For the text-containing cell, return its midpoint in (X, Y) coordinate format. 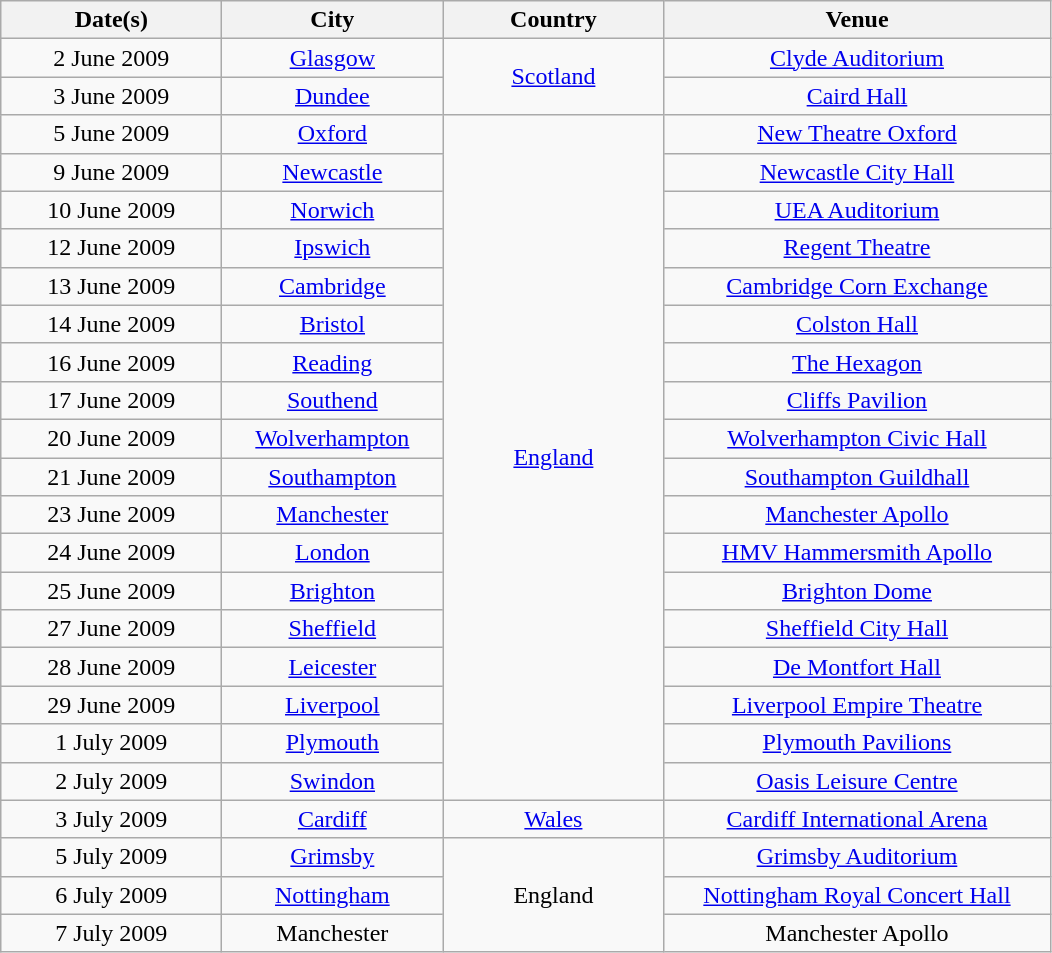
UEA Auditorium (857, 210)
Plymouth Pavilions (857, 743)
Sheffield City Hall (857, 629)
10 June 2009 (112, 210)
12 June 2009 (112, 248)
9 June 2009 (112, 172)
Cambridge Corn Exchange (857, 286)
Grimsby (332, 857)
Cambridge (332, 286)
3 June 2009 (112, 96)
HMV Hammersmith Apollo (857, 553)
1 July 2009 (112, 743)
Plymouth (332, 743)
London (332, 553)
27 June 2009 (112, 629)
Swindon (332, 781)
Wolverhampton (332, 438)
Oxford (332, 134)
23 June 2009 (112, 515)
14 June 2009 (112, 324)
Newcastle City Hall (857, 172)
Glasgow (332, 58)
Venue (857, 20)
29 June 2009 (112, 705)
Wales (554, 819)
Newcastle (332, 172)
Brighton (332, 591)
5 July 2009 (112, 857)
Liverpool Empire Theatre (857, 705)
Norwich (332, 210)
17 June 2009 (112, 400)
Regent Theatre (857, 248)
6 July 2009 (112, 895)
25 June 2009 (112, 591)
Brighton Dome (857, 591)
Ipswich (332, 248)
Country (554, 20)
28 June 2009 (112, 667)
Sheffield (332, 629)
Cardiff (332, 819)
Leicester (332, 667)
New Theatre Oxford (857, 134)
Southend (332, 400)
24 June 2009 (112, 553)
21 June 2009 (112, 477)
Nottingham (332, 895)
2 July 2009 (112, 781)
13 June 2009 (112, 286)
Clyde Auditorium (857, 58)
Cliffs Pavilion (857, 400)
Oasis Leisure Centre (857, 781)
Colston Hall (857, 324)
Bristol (332, 324)
City (332, 20)
20 June 2009 (112, 438)
Dundee (332, 96)
Cardiff International Arena (857, 819)
16 June 2009 (112, 362)
Nottingham Royal Concert Hall (857, 895)
Wolverhampton Civic Hall (857, 438)
Southampton Guildhall (857, 477)
Southampton (332, 477)
Date(s) (112, 20)
7 July 2009 (112, 933)
5 June 2009 (112, 134)
Scotland (554, 77)
Reading (332, 362)
Grimsby Auditorium (857, 857)
The Hexagon (857, 362)
Caird Hall (857, 96)
De Montfort Hall (857, 667)
Liverpool (332, 705)
2 June 2009 (112, 58)
3 July 2009 (112, 819)
